Capture the cell that displays the provided text and extract its [x, y] central coordinate. 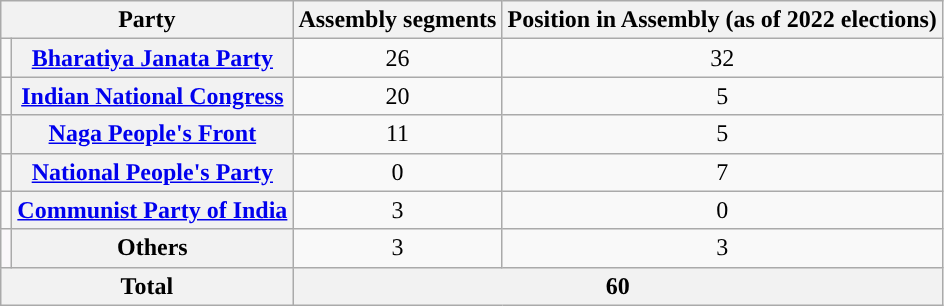
Indian National Congress [152, 96]
60 [618, 286]
Naga People's Front [152, 134]
Party [147, 20]
Others [152, 248]
Bharatiya Janata Party [152, 58]
32 [722, 58]
National People's Party [152, 172]
Position in Assembly (as of 2022 elections) [722, 20]
Communist Party of India [152, 210]
20 [398, 96]
Total [147, 286]
11 [398, 134]
7 [722, 172]
26 [398, 58]
Assembly segments [398, 20]
